Detect which cell encompasses the target text, then output its [X, Y] center coordinate. 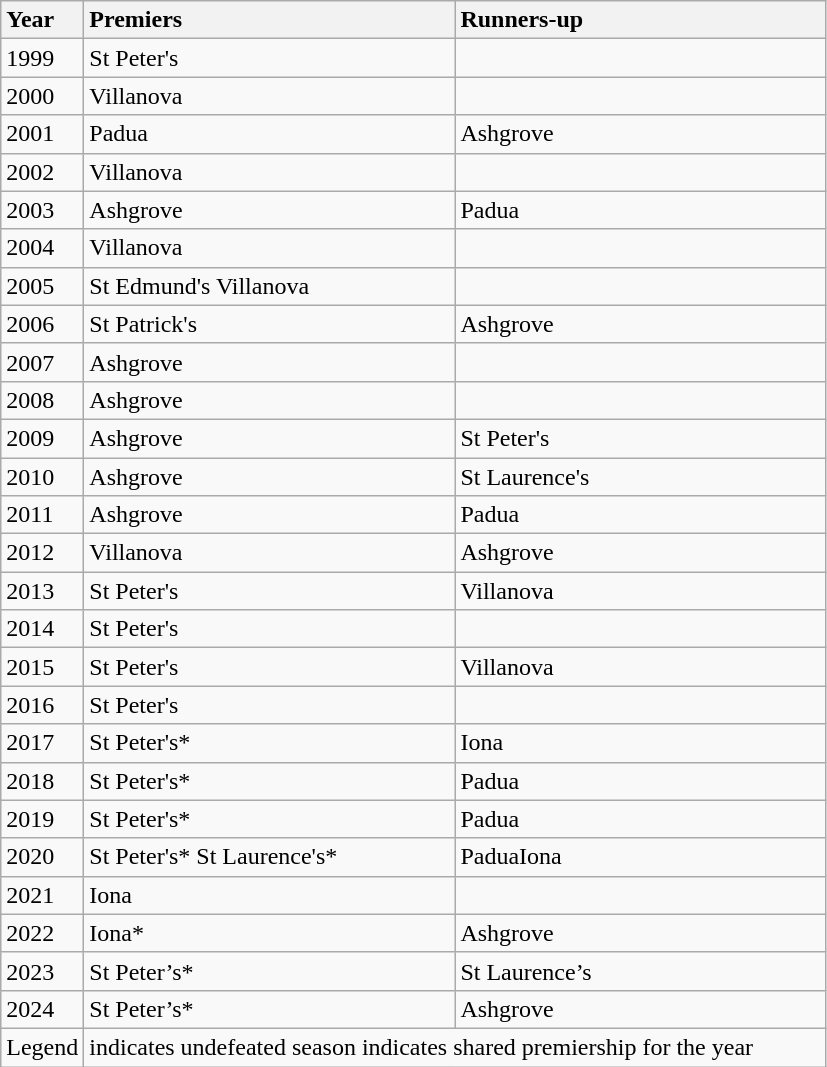
PaduaIona [640, 857]
2015 [42, 667]
2012 [42, 553]
St Laurence's [640, 477]
2021 [42, 895]
2017 [42, 743]
2001 [42, 134]
indicates undefeated season indicates shared premiership for the year [455, 1047]
Legend [42, 1047]
2023 [42, 971]
2019 [42, 819]
2010 [42, 477]
2003 [42, 210]
2000 [42, 96]
Runners-up [640, 20]
2014 [42, 629]
2002 [42, 172]
2016 [42, 705]
2018 [42, 781]
2005 [42, 286]
Year [42, 20]
2008 [42, 400]
St Patrick's [270, 324]
St Laurence’s [640, 971]
St Edmund's Villanova [270, 286]
2011 [42, 515]
2007 [42, 362]
2024 [42, 1009]
2004 [42, 248]
Premiers [270, 20]
2006 [42, 324]
2009 [42, 438]
2013 [42, 591]
2022 [42, 933]
Iona* [270, 933]
St Peter's* St Laurence's* [270, 857]
1999 [42, 58]
2020 [42, 857]
